Determine the [X, Y] coordinate at the center of the cell enclosing the given text.  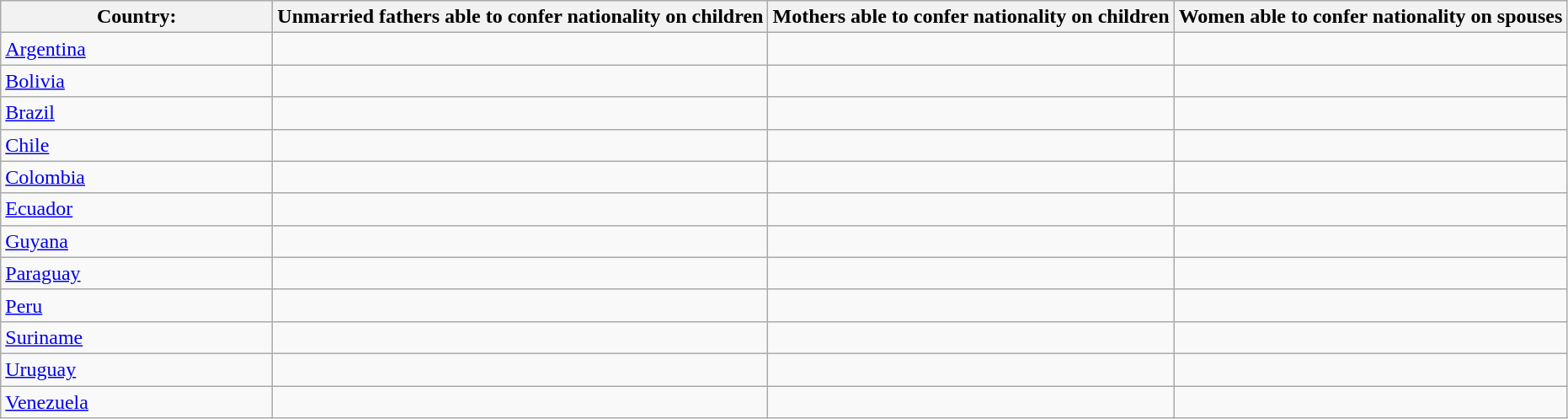
Uruguay [136, 369]
Country: [136, 17]
Venezuela [136, 402]
Colombia [136, 177]
Women able to confer nationality on spouses [1371, 17]
Paraguay [136, 273]
Brazil [136, 113]
Ecuador [136, 209]
Suriname [136, 337]
Chile [136, 145]
Peru [136, 305]
Argentina [136, 49]
Bolivia [136, 81]
Unmarried fathers able to confer nationality on children [520, 17]
Mothers able to confer nationality on children [971, 17]
Guyana [136, 241]
